Return the [X, Y] coordinate for the center point of the cell that contains the specified text.  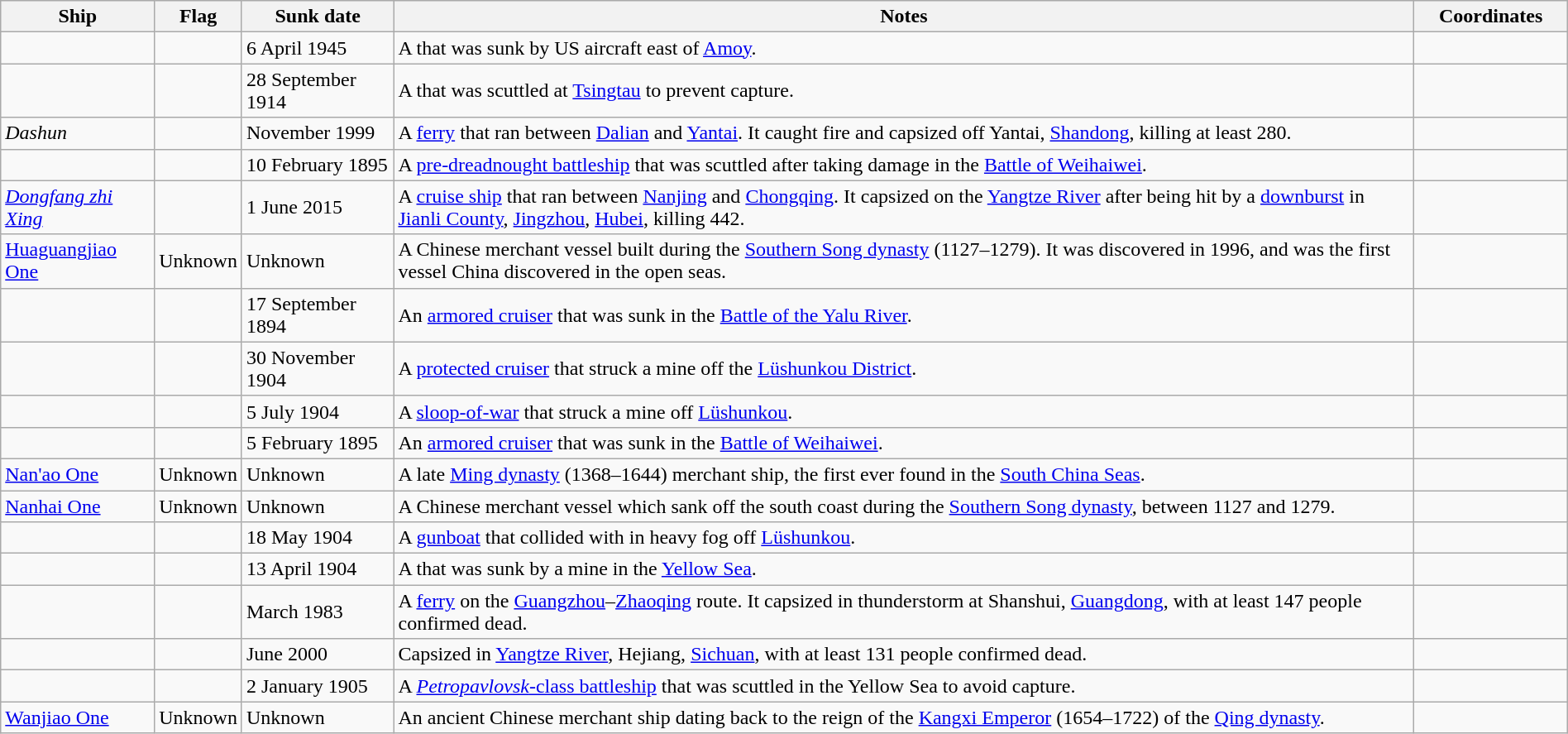
A Chinese merchant vessel which sank off the south coast during the Southern Song dynasty, between 1127 and 1279. [904, 506]
Ship [78, 17]
A sloop-of-war that struck a mine off Lüshunkou. [904, 411]
A late Ming dynasty (1368–1644) merchant ship, the first ever found in the South China Seas. [904, 474]
Flag [198, 17]
A pre-dreadnought battleship that was scuttled after taking damage in the Battle of Weihaiwei. [904, 165]
Wanjiao One [78, 717]
1 June 2015 [318, 207]
March 1983 [318, 612]
A that was sunk by US aircraft east of Amoy. [904, 48]
Dashun [78, 133]
A ferry that ran between Dalian and Yantai. It caught fire and capsized off Yantai, Shandong, killing at least 280. [904, 133]
Coordinates [1490, 17]
5 February 1895 [318, 443]
An ancient Chinese merchant ship dating back to the reign of the Kangxi Emperor (1654–1722) of the Qing dynasty. [904, 717]
A gunboat that collided with in heavy fog off Lüshunkou. [904, 538]
5 July 1904 [318, 411]
A that was scuttled at Tsingtau to prevent capture. [904, 91]
Nanhai One [78, 506]
A protected cruiser that struck a mine off the Lüshunkou District. [904, 369]
18 May 1904 [318, 538]
30 November 1904 [318, 369]
June 2000 [318, 655]
A Petropavlovsk-class battleship that was scuttled in the Yellow Sea to avoid capture. [904, 686]
2 January 1905 [318, 686]
An armored cruiser that was sunk in the Battle of Weihaiwei. [904, 443]
6 April 1945 [318, 48]
Huaguangjiao One [78, 261]
28 September 1914 [318, 91]
17 September 1894 [318, 314]
Capsized in Yangtze River, Hejiang, Sichuan, with at least 131 people confirmed dead. [904, 655]
A that was sunk by a mine in the Yellow Sea. [904, 569]
Nan'ao One [78, 474]
Sunk date [318, 17]
November 1999 [318, 133]
10 February 1895 [318, 165]
Dongfang zhi Xing [78, 207]
13 April 1904 [318, 569]
A ferry on the Guangzhou–Zhaoqing route. It capsized in thunderstorm at Shanshui, Guangdong, with at least 147 people confirmed dead. [904, 612]
Notes [904, 17]
An armored cruiser that was sunk in the Battle of the Yalu River. [904, 314]
